Identify which cell holds the provided text, then report its (x, y) central coordinate. 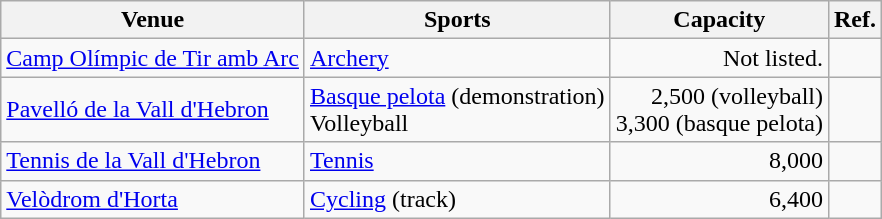
Archery (457, 58)
Basque pelota (demonstration)Volleyball (457, 110)
Velòdrom d'Horta (153, 199)
Tennis (457, 161)
2,500 (volleyball)3,300 (basque pelota) (719, 110)
Pavelló de la Vall d'Hebron (153, 110)
Cycling (track) (457, 199)
Venue (153, 20)
Camp Olímpic de Tir amb Arc (153, 58)
6,400 (719, 199)
8,000 (719, 161)
Capacity (719, 20)
Sports (457, 20)
Not listed. (719, 58)
Ref. (854, 20)
Tennis de la Vall d'Hebron (153, 161)
